From the cell containing the given text, extract its center point as (X, Y) coordinate. 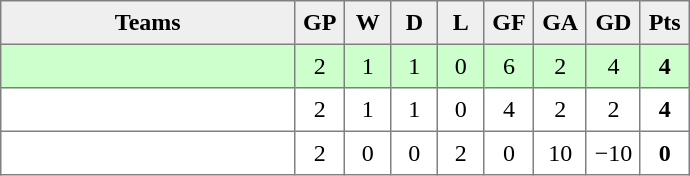
6 (509, 66)
D (414, 23)
10 (560, 153)
W (368, 23)
L (461, 23)
−10 (613, 153)
GF (509, 23)
GD (613, 23)
Teams (148, 23)
GP (320, 23)
Pts (664, 23)
GA (560, 23)
